Locate the cell with the specified text and output its [x, y] center coordinate. 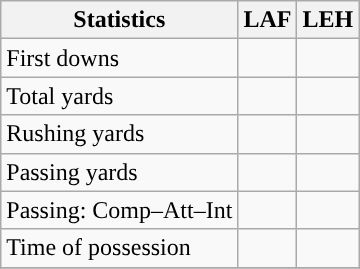
Time of possession [120, 248]
LEH [328, 20]
LAF [268, 20]
First downs [120, 58]
Rushing yards [120, 134]
Passing: Comp–Att–Int [120, 210]
Total yards [120, 96]
Passing yards [120, 172]
Statistics [120, 20]
